Find where the given text appears and provide that cell's center as (X, Y) coordinate. 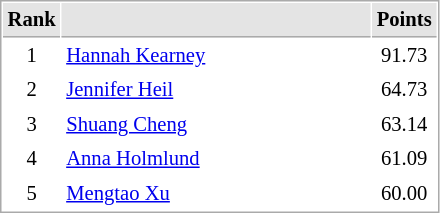
Jennifer Heil (216, 90)
63.14 (404, 124)
3 (32, 124)
61.09 (404, 158)
1 (32, 56)
Shuang Cheng (216, 124)
4 (32, 158)
Rank (32, 20)
Points (404, 20)
60.00 (404, 194)
Anna Holmlund (216, 158)
Hannah Kearney (216, 56)
91.73 (404, 56)
64.73 (404, 90)
Mengtao Xu (216, 194)
5 (32, 194)
2 (32, 90)
